For the text-containing cell, return its midpoint in (X, Y) coordinate format. 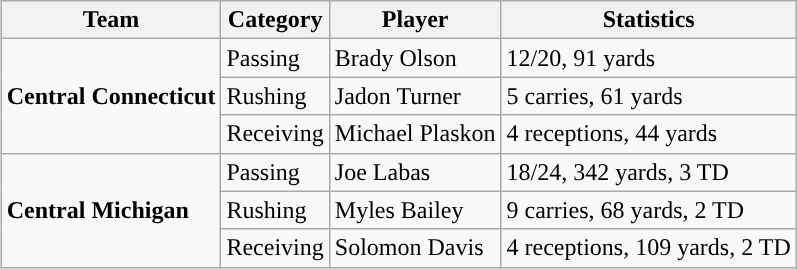
4 receptions, 44 yards (648, 134)
Statistics (648, 20)
18/24, 342 yards, 3 TD (648, 172)
Category (275, 20)
Michael Plaskon (415, 134)
Central Connecticut (111, 96)
Central Michigan (111, 210)
9 carries, 68 yards, 2 TD (648, 210)
12/20, 91 yards (648, 58)
Team (111, 20)
5 carries, 61 yards (648, 96)
4 receptions, 109 yards, 2 TD (648, 248)
Brady Olson (415, 58)
Joe Labas (415, 172)
Player (415, 20)
Solomon Davis (415, 248)
Jadon Turner (415, 96)
Myles Bailey (415, 210)
